Determine the (x, y) coordinate at the center of the cell enclosing the given text.  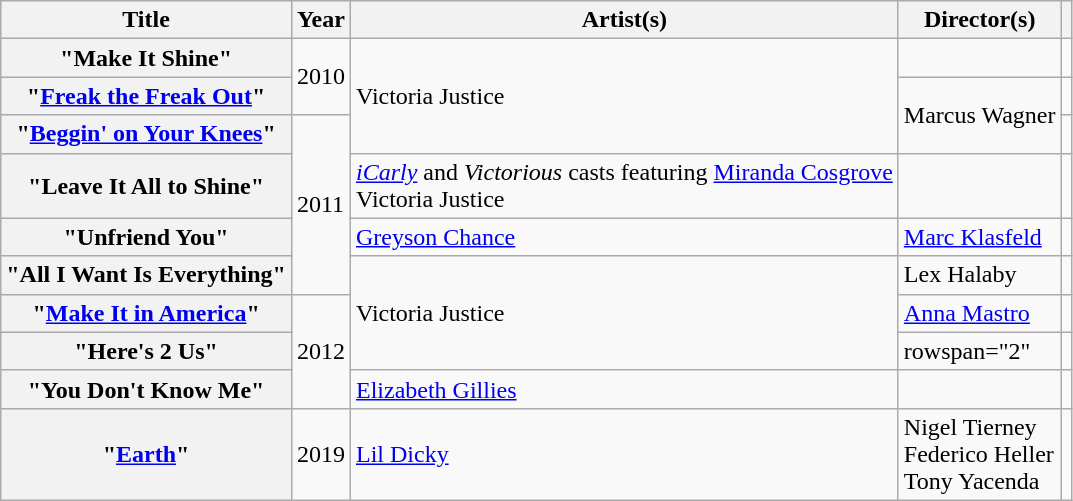
iCarly and Victorious casts featuring Miranda CosgroveVictoria Justice (624, 186)
"Make It Shine" (146, 58)
"All I Want Is Everything" (146, 275)
2019 (320, 454)
rowspan="2" (980, 351)
2010 (320, 77)
2012 (320, 351)
Lil Dicky (624, 454)
Title (146, 20)
"Unfriend You" (146, 237)
Elizabeth Gillies (624, 389)
"Beggin' on Your Knees" (146, 134)
"Leave It All to Shine" (146, 186)
Year (320, 20)
2011 (320, 204)
"Earth" (146, 454)
Artist(s) (624, 20)
Director(s) (980, 20)
"Freak the Freak Out" (146, 96)
Anna Mastro (980, 313)
"Here's 2 Us" (146, 351)
Nigel TierneyFederico HellerTony Yacenda (980, 454)
Lex Halaby (980, 275)
"You Don't Know Me" (146, 389)
Marc Klasfeld (980, 237)
Marcus Wagner (980, 115)
Greyson Chance (624, 237)
"Make It in America" (146, 313)
